Determine the (x, y) coordinate at the center of the cell enclosing the given text.  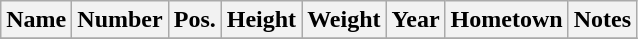
Weight (344, 20)
Height (261, 20)
Pos. (194, 20)
Notes (602, 20)
Year (416, 20)
Name (36, 20)
Number (120, 20)
Hometown (506, 20)
